Return (x, y) of the center of cell containing provided text 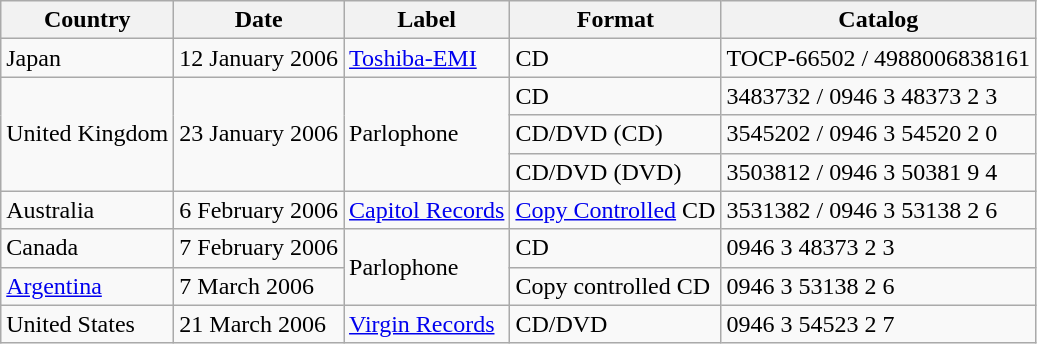
Copy Controlled CD (616, 210)
Format (616, 20)
Country (88, 20)
6 February 2006 (259, 210)
United Kingdom (88, 134)
Japan (88, 58)
Argentina (88, 286)
21 March 2006 (259, 324)
3531382 / 0946 3 53138 2 6 (878, 210)
United States (88, 324)
CD/DVD (CD) (616, 134)
Canada (88, 248)
0946 3 53138 2 6 (878, 286)
Label (427, 20)
0946 3 54523 2 7 (878, 324)
12 January 2006 (259, 58)
3483732 / 0946 3 48373 2 3 (878, 96)
Date (259, 20)
TOCP-66502 / 4988006838161 (878, 58)
0946 3 48373 2 3 (878, 248)
Capitol Records (427, 210)
7 February 2006 (259, 248)
CD/DVD (616, 324)
CD/DVD (DVD) (616, 172)
Copy controlled CD (616, 286)
3503812 / 0946 3 50381 9 4 (878, 172)
Catalog (878, 20)
Australia (88, 210)
23 January 2006 (259, 134)
7 March 2006 (259, 286)
Toshiba-EMI (427, 58)
3545202 / 0946 3 54520 2 0 (878, 134)
Virgin Records (427, 324)
